Detect which cell encompasses the target text, then output its (X, Y) center coordinate. 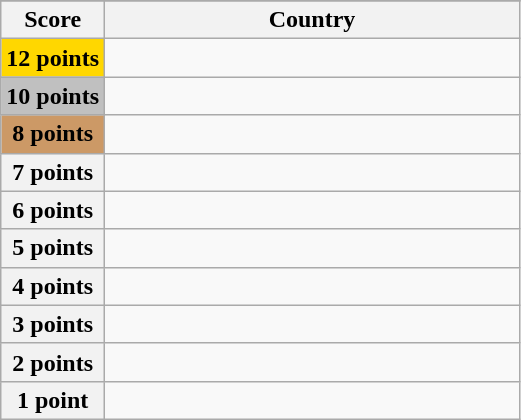
3 points (53, 324)
Score (53, 20)
4 points (53, 286)
8 points (53, 134)
Country (312, 20)
6 points (53, 210)
12 points (53, 58)
10 points (53, 96)
7 points (53, 172)
1 point (53, 400)
2 points (53, 362)
5 points (53, 248)
